Provide the [x, y] coordinate of the cell's center where the given text is located.  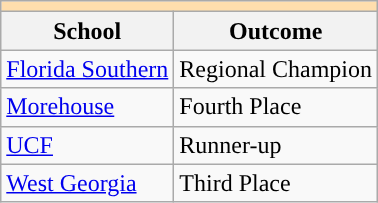
Morehouse [88, 107]
Runner-up [276, 145]
Florida Southern [88, 69]
Outcome [276, 31]
UCF [88, 145]
School [88, 31]
Third Place [276, 183]
Regional Champion [276, 69]
Fourth Place [276, 107]
West Georgia [88, 183]
